Return the (x, y) coordinate for the center point of the cell that contains the specified text.  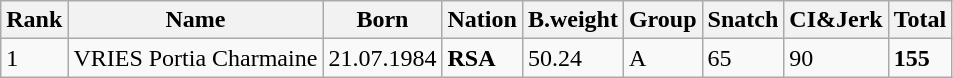
65 (743, 58)
RSA (482, 58)
VRIES Portia Charmaine (196, 58)
Rank (34, 20)
Nation (482, 20)
90 (836, 58)
CI&Jerk (836, 20)
Snatch (743, 20)
B.weight (572, 20)
1 (34, 58)
Total (920, 20)
21.07.1984 (382, 58)
Group (662, 20)
Name (196, 20)
Born (382, 20)
155 (920, 58)
50.24 (572, 58)
A (662, 58)
